Search for the cell housing the specified text and yield its [X, Y] center coordinate. 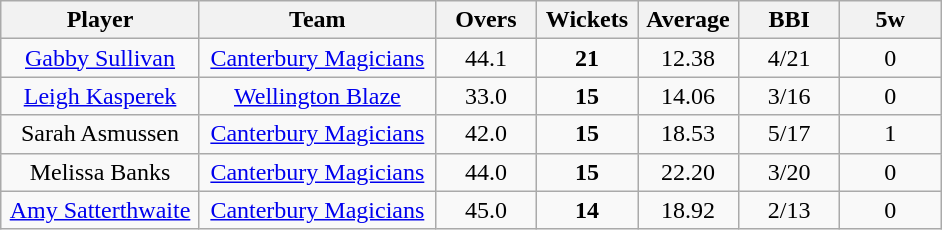
5w [890, 20]
Wellington Blaze [317, 96]
22.20 [688, 172]
18.53 [688, 134]
21 [586, 58]
45.0 [486, 210]
Player [100, 20]
Overs [486, 20]
3/20 [790, 172]
Average [688, 20]
Leigh Kasperek [100, 96]
BBI [790, 20]
1 [890, 134]
Amy Satterthwaite [100, 210]
5/17 [790, 134]
33.0 [486, 96]
Sarah Asmussen [100, 134]
Melissa Banks [100, 172]
Gabby Sullivan [100, 58]
14 [586, 210]
14.06 [688, 96]
44.1 [486, 58]
42.0 [486, 134]
4/21 [790, 58]
18.92 [688, 210]
Wickets [586, 20]
2/13 [790, 210]
12.38 [688, 58]
Team [317, 20]
3/16 [790, 96]
44.0 [486, 172]
